From the cell containing the given text, extract its center point as [X, Y] coordinate. 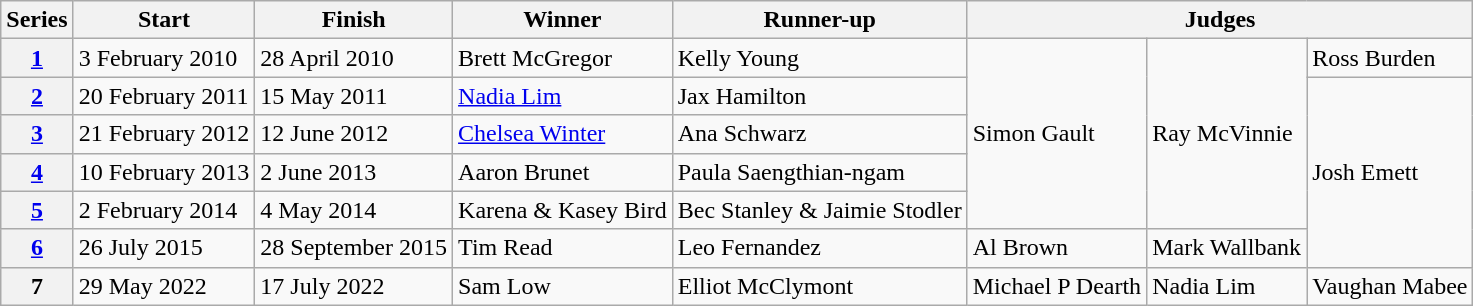
Josh Emett [1390, 172]
26 July 2015 [164, 248]
7 [37, 286]
Sam Low [563, 286]
Runner-up [820, 20]
10 February 2013 [164, 172]
20 February 2011 [164, 96]
Al Brown [1056, 248]
2 June 2013 [354, 172]
Aaron Brunet [563, 172]
Ross Burden [1390, 58]
Bec Stanley & Jaimie Stodler [820, 210]
Series [37, 20]
3 February 2010 [164, 58]
Brett McGregor [563, 58]
4 [37, 172]
4 May 2014 [354, 210]
Simon Gault [1056, 134]
3 [37, 134]
29 May 2022 [164, 286]
28 April 2010 [354, 58]
2 February 2014 [164, 210]
Tim Read [563, 248]
1 [37, 58]
5 [37, 210]
21 February 2012 [164, 134]
Kelly Young [820, 58]
Paula Saengthian-ngam [820, 172]
Leo Fernandez [820, 248]
Start [164, 20]
Karena & Kasey Bird [563, 210]
Ana Schwarz [820, 134]
Judges [1220, 20]
Vaughan Mabee [1390, 286]
Finish [354, 20]
12 June 2012 [354, 134]
Mark Wallbank [1227, 248]
Winner [563, 20]
Michael P Dearth [1056, 286]
2 [37, 96]
Elliot McClymont [820, 286]
Ray McVinnie [1227, 134]
Jax Hamilton [820, 96]
17 July 2022 [354, 286]
28 September 2015 [354, 248]
15 May 2011 [354, 96]
Chelsea Winter [563, 134]
6 [37, 248]
